Pinpoint the cell where the given text exists, returning its [X, Y] midpoint coordinate. 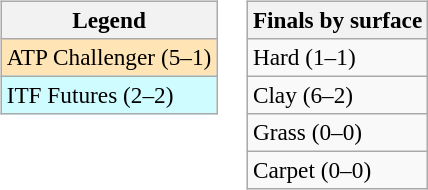
Hard (1–1) [337, 57]
ITF Futures (2–2) [108, 95]
ATP Challenger (5–1) [108, 57]
Legend [108, 20]
Grass (0–0) [337, 133]
Carpet (0–0) [337, 171]
Finals by surface [337, 20]
Clay (6–2) [337, 95]
